Locate the cell with the specified text and output its (x, y) center coordinate. 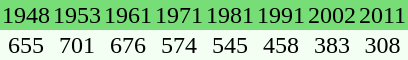
574 (178, 45)
545 (230, 45)
383 (332, 45)
1971 (178, 15)
2011 (382, 15)
1981 (230, 15)
655 (26, 45)
1961 (128, 15)
1991 (280, 15)
701 (76, 45)
1953 (76, 15)
308 (382, 45)
458 (280, 45)
1948 (26, 15)
2002 (332, 15)
676 (128, 45)
